Return the (X, Y) coordinate for the center point of the cell that contains the specified text.  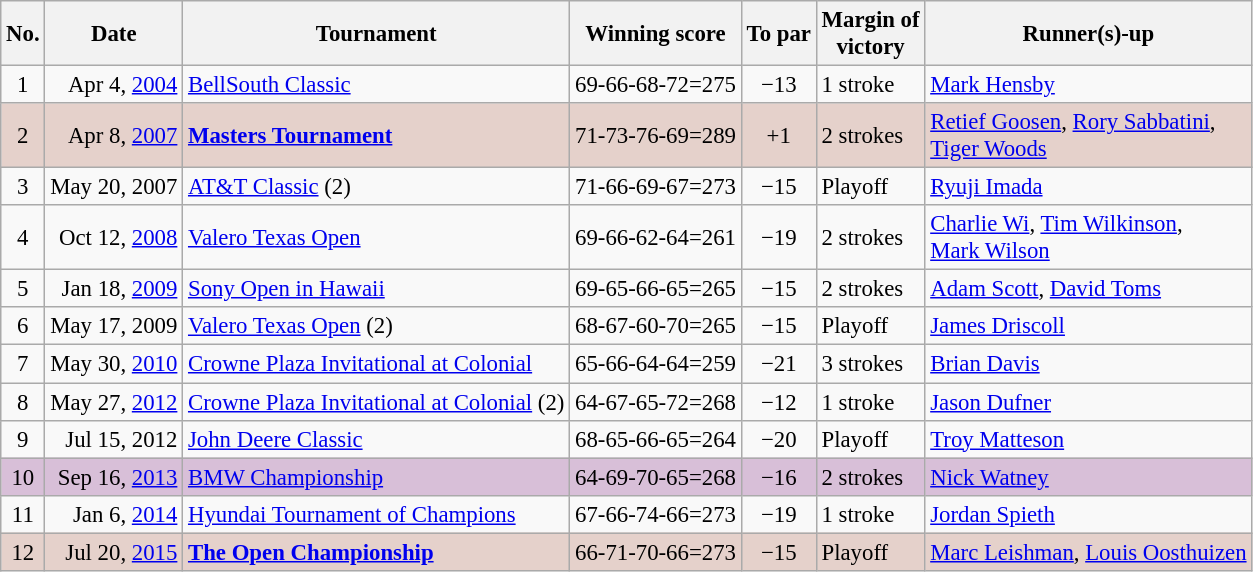
69-66-68-72=275 (656, 85)
Valero Texas Open (2) (376, 327)
John Deere Classic (376, 439)
Brian Davis (1088, 364)
−12 (778, 402)
65-66-64-64=259 (656, 364)
Charlie Wi, Tim Wilkinson, Mark Wilson (1088, 238)
May 30, 2010 (114, 364)
To par (778, 34)
Runner(s)-up (1088, 34)
Ryuji Imada (1088, 187)
67-66-74-66=273 (656, 514)
Jordan Spieth (1088, 514)
68-67-60-70=265 (656, 327)
+1 (778, 136)
3 (23, 187)
The Open Championship (376, 552)
Valero Texas Open (376, 238)
May 27, 2012 (114, 402)
9 (23, 439)
James Driscoll (1088, 327)
66-71-70-66=273 (656, 552)
2 (23, 136)
Winning score (656, 34)
Jul 15, 2012 (114, 439)
69-66-62-64=261 (656, 238)
Masters Tournament (376, 136)
10 (23, 477)
−16 (778, 477)
Jan 6, 2014 (114, 514)
12 (23, 552)
1 (23, 85)
−13 (778, 85)
6 (23, 327)
69-65-66-65=265 (656, 289)
64-67-65-72=268 (656, 402)
Oct 12, 2008 (114, 238)
71-66-69-67=273 (656, 187)
Adam Scott, David Toms (1088, 289)
3 strokes (870, 364)
Sony Open in Hawaii (376, 289)
AT&T Classic (2) (376, 187)
Marc Leishman, Louis Oosthuizen (1088, 552)
Jason Dufner (1088, 402)
Troy Matteson (1088, 439)
Apr 4, 2004 (114, 85)
Tournament (376, 34)
71-73-76-69=289 (656, 136)
Crowne Plaza Invitational at Colonial (2) (376, 402)
Sep 16, 2013 (114, 477)
64-69-70-65=268 (656, 477)
Retief Goosen, Rory Sabbatini, Tiger Woods (1088, 136)
−21 (778, 364)
7 (23, 364)
5 (23, 289)
Jul 20, 2015 (114, 552)
Hyundai Tournament of Champions (376, 514)
Margin ofvictory (870, 34)
BellSouth Classic (376, 85)
May 17, 2009 (114, 327)
May 20, 2007 (114, 187)
8 (23, 402)
Crowne Plaza Invitational at Colonial (376, 364)
BMW Championship (376, 477)
68-65-66-65=264 (656, 439)
Mark Hensby (1088, 85)
11 (23, 514)
Jan 18, 2009 (114, 289)
−20 (778, 439)
Apr 8, 2007 (114, 136)
Date (114, 34)
Nick Watney (1088, 477)
4 (23, 238)
No. (23, 34)
